Identify which cell holds the provided text, then report its (x, y) central coordinate. 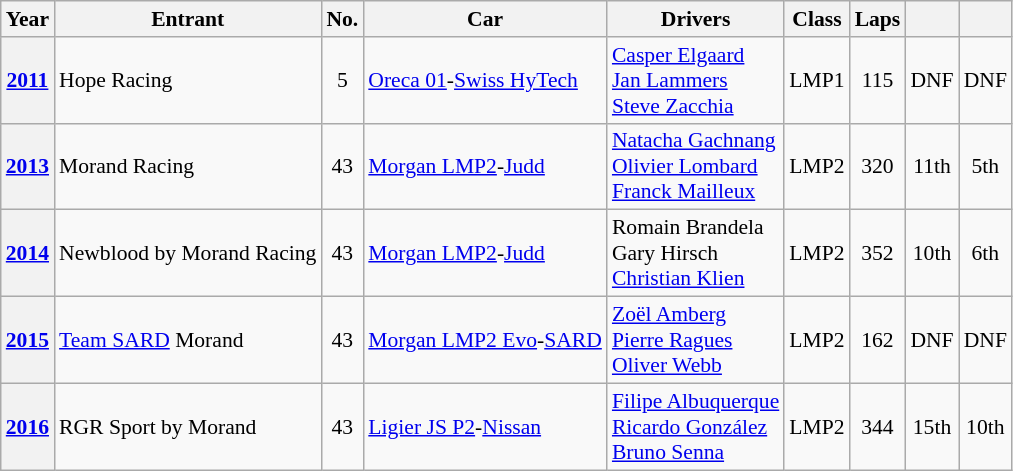
Filipe Albuquerque Ricardo González Bruno Senna (696, 426)
320 (878, 166)
6th (986, 254)
Romain Brandela Gary Hirsch Christian Klien (696, 254)
Zoël Amberg Pierre Ragues Oliver Webb (696, 340)
RGR Sport by Morand (188, 426)
352 (878, 254)
Casper Elgaard Jan Lammers Steve Zacchia (696, 80)
Ligier JS P2-Nissan (485, 426)
344 (878, 426)
Newblood by Morand Racing (188, 254)
2016 (28, 426)
162 (878, 340)
5 (342, 80)
Team SARD Morand (188, 340)
Entrant (188, 19)
2011 (28, 80)
2013 (28, 166)
Car (485, 19)
LMP1 (816, 80)
Class (816, 19)
15th (932, 426)
Year (28, 19)
5th (986, 166)
Hope Racing (188, 80)
Natacha Gachnang Olivier Lombard Franck Mailleux (696, 166)
2015 (28, 340)
No. (342, 19)
11th (932, 166)
Oreca 01-Swiss HyTech (485, 80)
Drivers (696, 19)
Morgan LMP2 Evo-SARD (485, 340)
Morand Racing (188, 166)
2014 (28, 254)
115 (878, 80)
Laps (878, 19)
